Return the [X, Y] coordinate for the center point of the cell that contains the specified text.  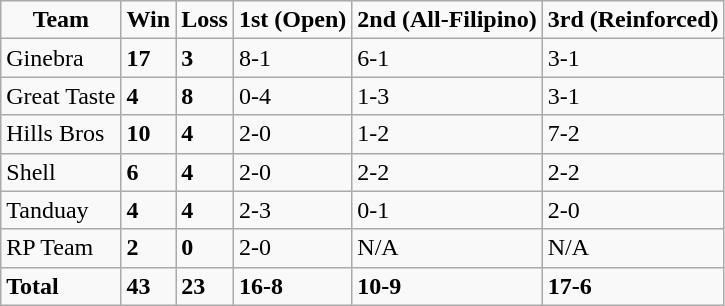
0-4 [292, 96]
Win [148, 20]
17 [148, 58]
0-1 [447, 210]
1st (Open) [292, 20]
Great Taste [61, 96]
Loss [205, 20]
2nd (All-Filipino) [447, 20]
3 [205, 58]
8-1 [292, 58]
Team [61, 20]
1-3 [447, 96]
Tanduay [61, 210]
17-6 [633, 286]
23 [205, 286]
2-3 [292, 210]
43 [148, 286]
Shell [61, 172]
1-2 [447, 134]
10-9 [447, 286]
3rd (Reinforced) [633, 20]
16-8 [292, 286]
8 [205, 96]
Hills Bros [61, 134]
RP Team [61, 248]
6 [148, 172]
7-2 [633, 134]
6-1 [447, 58]
2 [148, 248]
Total [61, 286]
10 [148, 134]
Ginebra [61, 58]
0 [205, 248]
